Output the (x, y) coordinate of the center of the cell containing the given text.  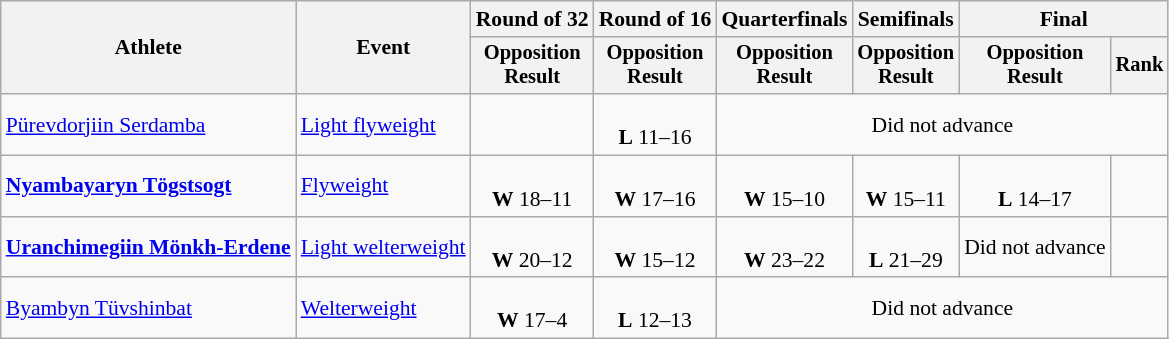
W 23–22 (784, 248)
Welterweight (384, 308)
Semifinals (906, 19)
L 21–29 (906, 248)
Flyweight (384, 186)
Light welterweight (384, 248)
Athlete (148, 48)
L 14–17 (1035, 186)
Uranchimegiin Mönkh-Erdene (148, 248)
W 18–11 (532, 186)
Round of 16 (656, 19)
W 15–12 (656, 248)
W 20–12 (532, 248)
W 17–16 (656, 186)
Event (384, 48)
Light flyweight (384, 124)
Pürevdorjiin Serdamba (148, 124)
L 11–16 (656, 124)
W 15–10 (784, 186)
W 15–11 (906, 186)
Byambyn Tüvshinbat (148, 308)
Nyambayaryn Tögstsogt (148, 186)
Round of 32 (532, 19)
Rank (1140, 66)
Final (1064, 19)
W 17–4 (532, 308)
L 12–13 (656, 308)
Quarterfinals (784, 19)
